From the cell containing the given text, extract its center point as (X, Y) coordinate. 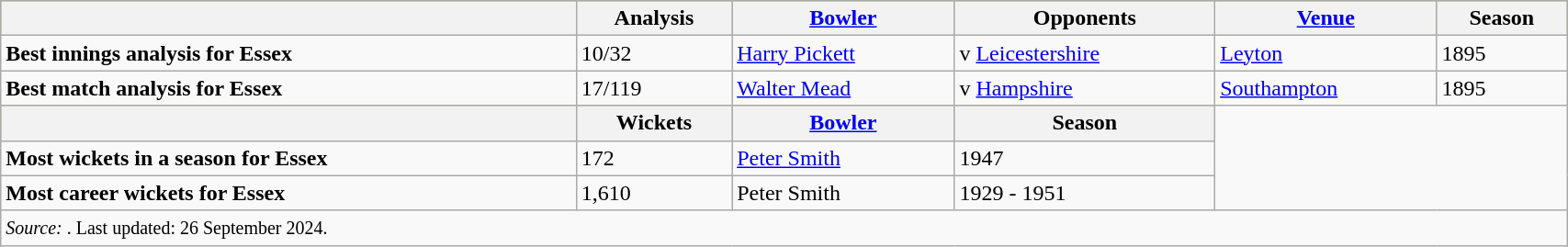
Source: . Last updated: 26 September 2024. (784, 228)
Analysis (654, 18)
v Hampshire (1085, 88)
Southampton (1326, 88)
Leyton (1326, 53)
Walter Mead (843, 88)
Most career wickets for Essex (288, 193)
Venue (1326, 18)
17/119 (654, 88)
Best match analysis for Essex (288, 88)
1,610 (654, 193)
Best innings analysis for Essex (288, 53)
Harry Pickett (843, 53)
1947 (1085, 158)
v Leicestershire (1085, 53)
172 (654, 158)
Wickets (654, 123)
Most wickets in a season for Essex (288, 158)
Opponents (1085, 18)
1929 - 1951 (1085, 193)
10/32 (654, 53)
